Scan for the cell matching the given text and deliver its [x, y] coordinate at center. 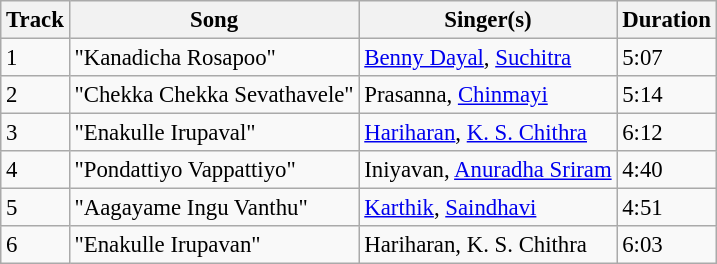
Singer(s) [488, 20]
5:14 [666, 95]
Benny Dayal, Suchitra [488, 58]
"Pondattiyo Vappattiyo" [214, 170]
Song [214, 20]
Duration [666, 20]
"Chekka Chekka Sevathavele" [214, 95]
2 [35, 95]
6 [35, 245]
"Aagayame Ingu Vanthu" [214, 208]
"Enakulle Irupaval" [214, 133]
5 [35, 208]
Prasanna, Chinmayi [488, 95]
4:40 [666, 170]
6:12 [666, 133]
5:07 [666, 58]
"Enakulle Irupavan" [214, 245]
"Kanadicha Rosapoo" [214, 58]
1 [35, 58]
4:51 [666, 208]
Iniyavan, Anuradha Sriram [488, 170]
4 [35, 170]
6:03 [666, 245]
3 [35, 133]
Karthik, Saindhavi [488, 208]
Track [35, 20]
